Determine the [x, y] coordinate at the center of the cell enclosing the given text.  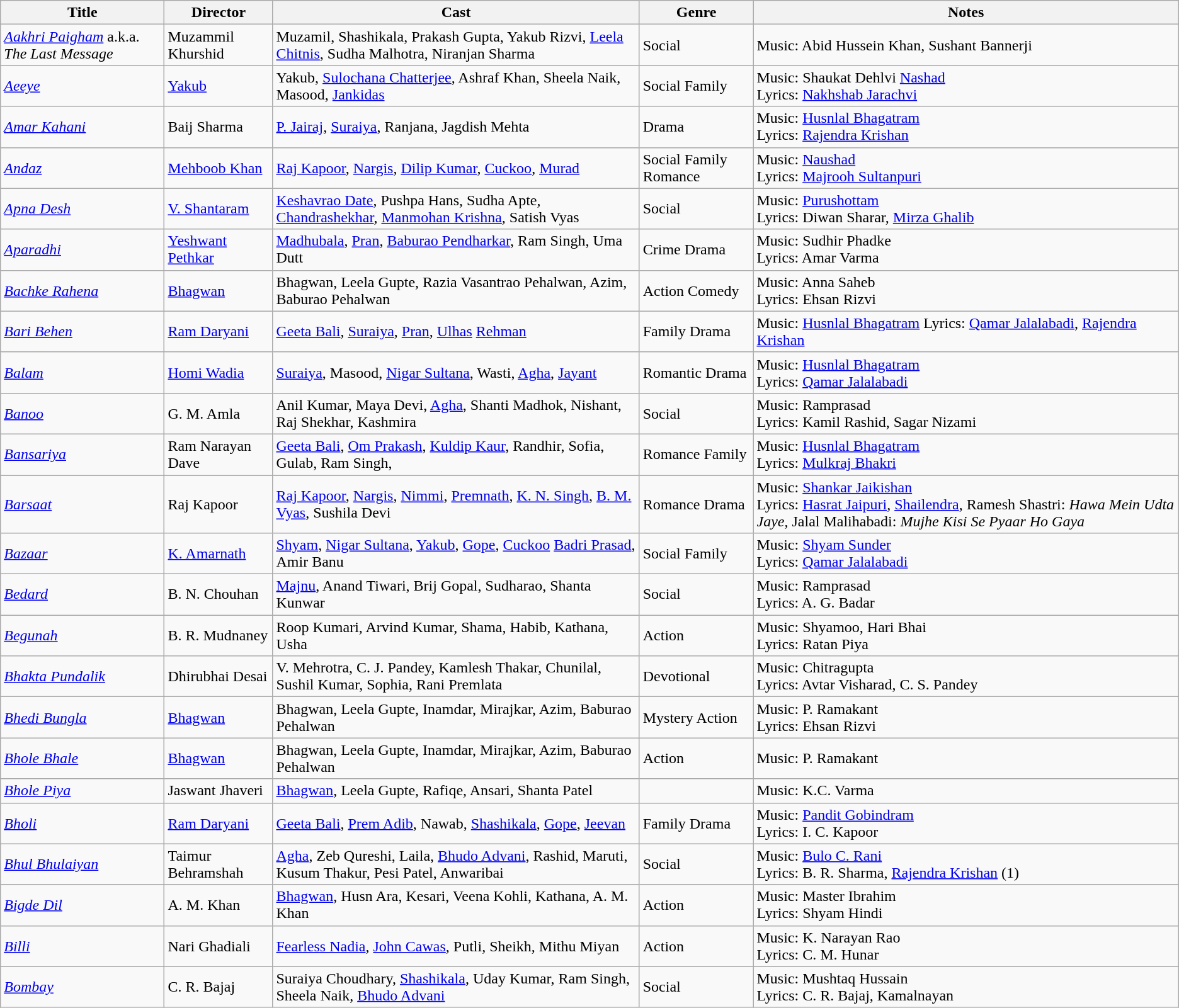
Bari Behen [83, 331]
Bedard [83, 594]
Andaz [83, 167]
Begunah [83, 636]
Music: Abid Hussein Khan, Sushant Bannerji [966, 45]
Action Comedy [697, 291]
Music: PurushottamLyrics: Diwan Sharar, Mirza Ghalib [966, 209]
Shyam, Nigar Sultana, Yakub, Gope, Cuckoo Badri Prasad, Amir Banu [456, 554]
Bhedi Bungla [83, 718]
Muzamil, Shashikala, Prakash Gupta, Yakub Rizvi, Leela Chitnis, Sudha Malhotra, Niranjan Sharma [456, 45]
Music: P. RamakantLyrics: Ehsan Rizvi [966, 718]
Nari Ghadiali [219, 946]
Apna Desh [83, 209]
Keshavrao Date, Pushpa Hans, Sudha Apte, Chandrashekhar, Manmohan Krishna, Satish Vyas [456, 209]
Music: Husnlal BhagatramLyrics: Qamar Jalalabadi [966, 373]
Music: Sudhir PhadkeLyrics: Amar Varma [966, 249]
Title [83, 13]
Geeta Bali, Om Prakash, Kuldip Kaur, Randhir, Sofia, Gulab, Ram Singh, [456, 455]
Music: Husnlal Bhagatram Lyrics: Qamar Jalalabadi, Rajendra Krishan [966, 331]
Mystery Action [697, 718]
Yakub [219, 86]
Music: Mushtaq HussainLyrics: C. R. Bajaj, Kamalnayan [966, 987]
Bhagwan, Husn Ara, Kesari, Veena Kohli, Kathana, A. M. Khan [456, 905]
Music: ChitraguptaLyrics: Avtar Visharad, C. S. Pandey [966, 676]
Geeta Bali, Prem Adib, Nawab, Shashikala, Gope, Jeevan [456, 824]
C. R. Bajaj [219, 987]
Yakub, Sulochana Chatterjee, Ashraf Khan, Sheela Naik, Masood, Jankidas [456, 86]
Notes [966, 13]
Crime Drama [697, 249]
G. M. Amla [219, 413]
Agha, Zeb Qureshi, Laila, Bhudo Advani, Rashid, Maruti, Kusum Thakur, Pesi Patel, Anwaribai [456, 864]
Genre [697, 13]
Raj Kapoor, Nargis, Dilip Kumar, Cuckoo, Murad [456, 167]
Homi Wadia [219, 373]
Music: RamprasadLyrics: A. G. Badar [966, 594]
Anil Kumar, Maya Devi, Agha, Shanti Madhok, Nishant, Raj Shekhar, Kashmira [456, 413]
Romantic Drama [697, 373]
Aakhri Paigham a.k.a. The Last Message [83, 45]
Music: K. Narayan RaoLyrics: C. M. Hunar [966, 946]
Dhirubhai Desai [219, 676]
Director [219, 13]
A. M. Khan [219, 905]
B. R. Mudnaney [219, 636]
Madhubala, Pran, Baburao Pendharkar, Ram Singh, Uma Dutt [456, 249]
Music: Anna SahebLyrics: Ehsan Rizvi [966, 291]
V. Shantaram [219, 209]
Bachke Rahena [83, 291]
Aeeye [83, 86]
Bhakta Pundalik [83, 676]
Music: Shyamoo, Hari BhaiLyrics: Ratan Piya [966, 636]
Jaswant Jhaveri [219, 791]
Bhagwan, Leela Gupte, Rafiqe, Ansari, Shanta Patel [456, 791]
Suraiya, Masood, Nigar Sultana, Wasti, Agha, Jayant [456, 373]
Balam [83, 373]
Music: Shankar JaikishanLyrics: Hasrat Jaipuri, Shailendra, Ramesh Shastri: Hawa Mein Udta Jaye, Jalal Malihabadi: Mujhe Kisi Se Pyaar Ho Gaya [966, 504]
Roop Kumari, Arvind Kumar, Shama, Habib, Kathana, Usha [456, 636]
Music: P. Ramakant [966, 758]
Bigde Dil [83, 905]
Bhole Bhale [83, 758]
Raj Kapoor, Nargis, Nimmi, Premnath, K. N. Singh, B. M. Vyas, Sushila Devi [456, 504]
Music: Pandit GobindramLyrics: I. C. Kapoor [966, 824]
K. Amarnath [219, 554]
Drama [697, 127]
Devotional [697, 676]
Bansariya [83, 455]
Cast [456, 13]
V. Mehrotra, C. J. Pandey, Kamlesh Thakar, Chunilal, Sushil Kumar, Sophia, Rani Premlata [456, 676]
Bhole Piya [83, 791]
P. Jairaj, Suraiya, Ranjana, Jagdish Mehta [456, 127]
Music: RamprasadLyrics: Kamil Rashid, Sagar Nizami [966, 413]
Music: Husnlal BhagatramLyrics: Rajendra Krishan [966, 127]
Taimur Behramshah [219, 864]
Billi [83, 946]
Bazaar [83, 554]
Bhagwan, Leela Gupte, Razia Vasantrao Pehalwan, Azim, Baburao Pehalwan [456, 291]
Aparadhi [83, 249]
Music: Master IbrahimLyrics: Shyam Hindi [966, 905]
Music: Husnlal BhagatramLyrics: Mulkraj Bhakri [966, 455]
Muzammil Khurshid [219, 45]
Music: Shyam SunderLyrics: Qamar Jalalabadi [966, 554]
Amar Kahani [83, 127]
Music: K.C. Varma [966, 791]
Fearless Nadia, John Cawas, Putli, Sheikh, Mithu Miyan [456, 946]
Raj Kapoor [219, 504]
Music: NaushadLyrics: Majrooh Sultanpuri [966, 167]
Suraiya Choudhary, Shashikala, Uday Kumar, Ram Singh, Sheela Naik, Bhudo Advani [456, 987]
Barsaat [83, 504]
Bombay [83, 987]
B. N. Chouhan [219, 594]
Romance Family [697, 455]
Bhul Bhulaiyan [83, 864]
Music: Shaukat Dehlvi NashadLyrics: Nakhshab Jarachvi [966, 86]
Music: Bulo C. RaniLyrics: B. R. Sharma, Rajendra Krishan (1) [966, 864]
Banoo [83, 413]
Social Family Romance [697, 167]
Ram Narayan Dave [219, 455]
Mehboob Khan [219, 167]
Bholi [83, 824]
Romance Drama [697, 504]
Geeta Bali, Suraiya, Pran, Ulhas Rehman [456, 331]
Yeshwant Pethkar [219, 249]
Baij Sharma [219, 127]
Majnu, Anand Tiwari, Brij Gopal, Sudharao, Shanta Kunwar [456, 594]
